Determine the [x, y] coordinate at the center of the cell enclosing the given text.  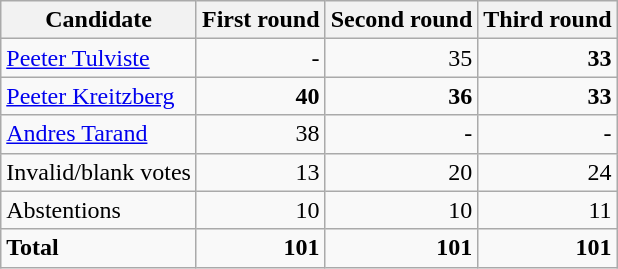
36 [402, 96]
11 [548, 210]
Invalid/blank votes [99, 172]
Candidate [99, 20]
First round [260, 20]
20 [402, 172]
Peeter Tulviste [99, 58]
Third round [548, 20]
40 [260, 96]
24 [548, 172]
Abstentions [99, 210]
38 [260, 134]
Peeter Kreitzberg [99, 96]
13 [260, 172]
35 [402, 58]
Total [99, 248]
Second round [402, 20]
Andres Tarand [99, 134]
